Identify which cell holds the provided text, then report its (x, y) central coordinate. 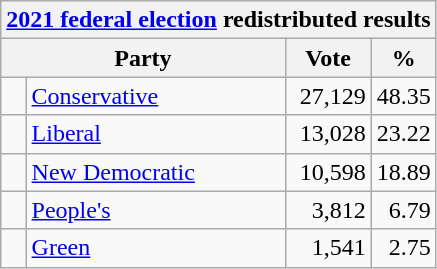
People's (156, 210)
48.35 (404, 96)
Party (143, 58)
New Democratic (156, 172)
23.22 (404, 134)
Liberal (156, 134)
13,028 (328, 134)
Vote (328, 58)
2.75 (404, 248)
1,541 (328, 248)
Conservative (156, 96)
10,598 (328, 172)
18.89 (404, 172)
2021 federal election redistributed results (218, 20)
3,812 (328, 210)
Green (156, 248)
% (404, 58)
6.79 (404, 210)
27,129 (328, 96)
